Pinpoint the cell where the given text exists, returning its (X, Y) midpoint coordinate. 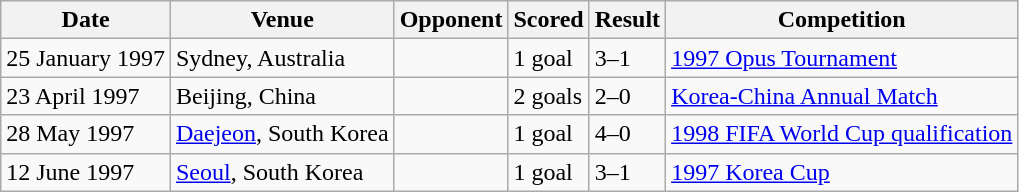
Beijing, China (282, 96)
Opponent (451, 20)
Result (627, 20)
Seoul, South Korea (282, 172)
Korea-China Annual Match (842, 96)
28 May 1997 (86, 134)
Daejeon, South Korea (282, 134)
2–0 (627, 96)
1997 Korea Cup (842, 172)
Date (86, 20)
Sydney, Australia (282, 58)
Competition (842, 20)
23 April 1997 (86, 96)
1998 FIFA World Cup qualification (842, 134)
12 June 1997 (86, 172)
Venue (282, 20)
1997 Opus Tournament (842, 58)
2 goals (548, 96)
4–0 (627, 134)
25 January 1997 (86, 58)
Scored (548, 20)
